Pinpoint the cell where the given text exists, returning its (X, Y) midpoint coordinate. 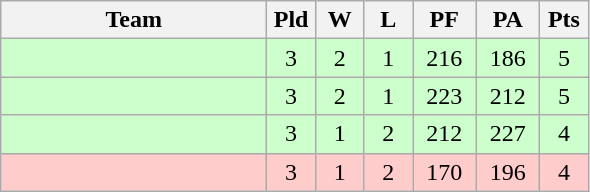
W (340, 20)
223 (444, 96)
Team (134, 20)
Pld (292, 20)
196 (508, 172)
227 (508, 134)
PA (508, 20)
186 (508, 58)
216 (444, 58)
L (388, 20)
PF (444, 20)
Pts (564, 20)
170 (444, 172)
